From the cell containing the given text, extract its center point as (x, y) coordinate. 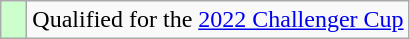
Qualified for the 2022 Challenger Cup (218, 20)
